Detect which cell encompasses the target text, then output its [X, Y] center coordinate. 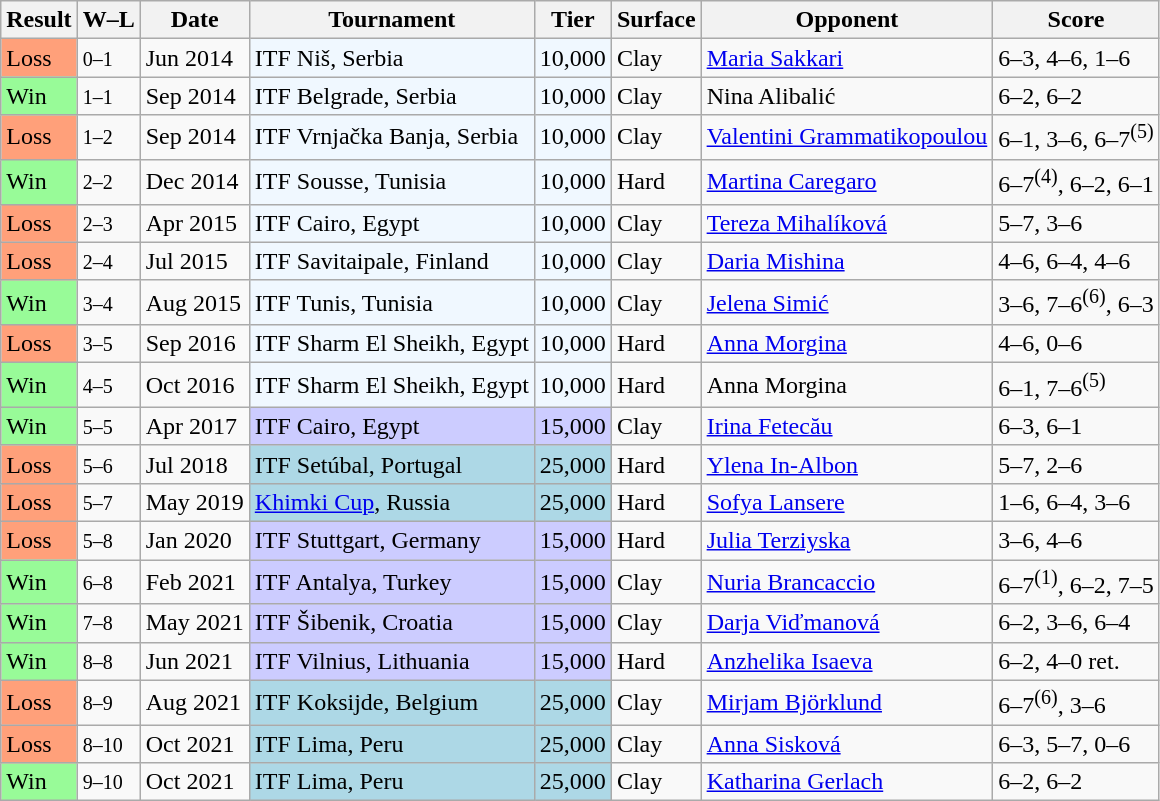
Jelena Simić [847, 302]
2–4 [108, 261]
5–7, 3–6 [1076, 223]
1–1 [108, 96]
Date [194, 20]
Tereza Mihalíková [847, 223]
Anna Sisková [847, 744]
5–5 [108, 426]
1–6, 6–4, 3–6 [1076, 502]
ITF Niš, Serbia [392, 58]
ITF Šibenik, Croatia [392, 623]
Nuria Brancaccio [847, 582]
Tournament [392, 20]
Valentini Grammatikopoulou [847, 138]
6–3, 5–7, 0–6 [1076, 744]
5–8 [108, 541]
Jan 2020 [194, 541]
Oct 2016 [194, 386]
6–3, 4–6, 1–6 [1076, 58]
6–3, 6–1 [1076, 426]
Mirjam Björklund [847, 702]
Aug 2015 [194, 302]
7–8 [108, 623]
Julia Terziyska [847, 541]
4–6, 0–6 [1076, 344]
Apr 2015 [194, 223]
5–7 [108, 502]
Sep 2016 [194, 344]
ITF Belgrade, Serbia [392, 96]
Ylena In-Albon [847, 464]
5–6 [108, 464]
6–2, 3–6, 6–4 [1076, 623]
9–10 [108, 782]
6–1, 7–6(5) [1076, 386]
3–5 [108, 344]
Martina Caregaro [847, 182]
4–6, 6–4, 4–6 [1076, 261]
W–L [108, 20]
Result [39, 20]
Opponent [847, 20]
2–2 [108, 182]
Aug 2021 [194, 702]
Surface [656, 20]
3–6, 4–6 [1076, 541]
6–2, 4–0 ret. [1076, 661]
2–3 [108, 223]
Darja Viďmanová [847, 623]
4–5 [108, 386]
ITF Vrnjačka Banja, Serbia [392, 138]
Daria Mishina [847, 261]
Jul 2015 [194, 261]
Dec 2014 [194, 182]
8–9 [108, 702]
3–6, 7–6(6), 6–3 [1076, 302]
Khimki Cup, Russia [392, 502]
ITF Savitaipale, Finland [392, 261]
Jul 2018 [194, 464]
Anzhelika Isaeva [847, 661]
ITF Antalya, Turkey [392, 582]
5–7, 2–6 [1076, 464]
May 2021 [194, 623]
Irina Fetecău [847, 426]
Maria Sakkari [847, 58]
May 2019 [194, 502]
ITF Stuttgart, Germany [392, 541]
Nina Alibalić [847, 96]
Sofya Lansere [847, 502]
6–7(1), 6–2, 7–5 [1076, 582]
6–7(6), 3–6 [1076, 702]
Jun 2014 [194, 58]
Katharina Gerlach [847, 782]
6–8 [108, 582]
Score [1076, 20]
Apr 2017 [194, 426]
ITF Setúbal, Portugal [392, 464]
ITF Sousse, Tunisia [392, 182]
ITF Vilnius, Lithuania [392, 661]
6–1, 3–6, 6–7(5) [1076, 138]
8–10 [108, 744]
Tier [572, 20]
Jun 2021 [194, 661]
ITF Tunis, Tunisia [392, 302]
8–8 [108, 661]
1–2 [108, 138]
6–7(4), 6–2, 6–1 [1076, 182]
Feb 2021 [194, 582]
0–1 [108, 58]
ITF Koksijde, Belgium [392, 702]
3–4 [108, 302]
